Detect which cell encompasses the target text, then output its (x, y) center coordinate. 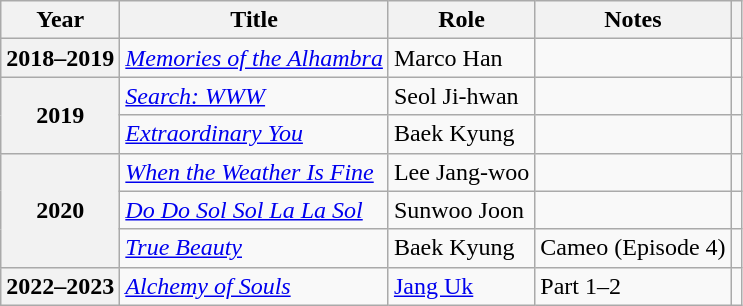
Search: WWW (254, 96)
Cameo (Episode 4) (633, 248)
Extraordinary You (254, 134)
2022–2023 (60, 286)
Title (254, 20)
Alchemy of Souls (254, 286)
Seol Ji-hwan (461, 96)
2018–2019 (60, 58)
Marco Han (461, 58)
When the Weather Is Fine (254, 172)
Memories of the Alhambra (254, 58)
Sunwoo Joon (461, 210)
2020 (60, 210)
Year (60, 20)
Lee Jang-woo (461, 172)
Part 1–2 (633, 286)
True Beauty (254, 248)
2019 (60, 115)
Jang Uk (461, 286)
Do Do Sol Sol La La Sol (254, 210)
Role (461, 20)
Notes (633, 20)
